Provide the (x, y) coordinate of the cell's center where the given text is located.  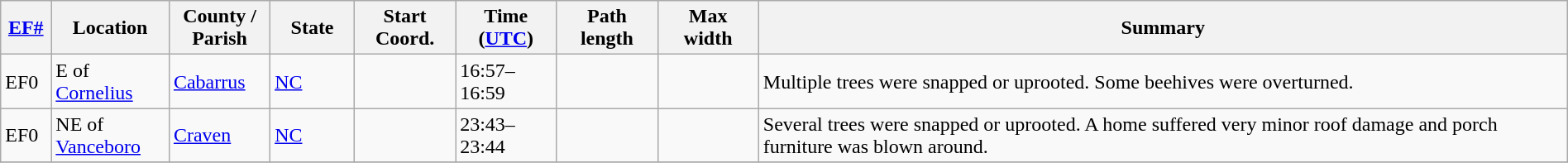
Time (UTC) (506, 28)
Start Coord. (404, 28)
Cabarrus (219, 81)
Summary (1163, 28)
Several trees were snapped or uprooted. A home suffered very minor roof damage and porch furniture was blown around. (1163, 136)
E of Cornelius (111, 81)
Max width (708, 28)
23:43–23:44 (506, 136)
Craven (219, 136)
16:57–16:59 (506, 81)
EF# (26, 28)
County / Parish (219, 28)
Multiple trees were snapped or uprooted. Some beehives were overturned. (1163, 81)
NE of Vanceboro (111, 136)
State (313, 28)
Location (111, 28)
Path length (607, 28)
